Capture the cell that displays the provided text and extract its (x, y) central coordinate. 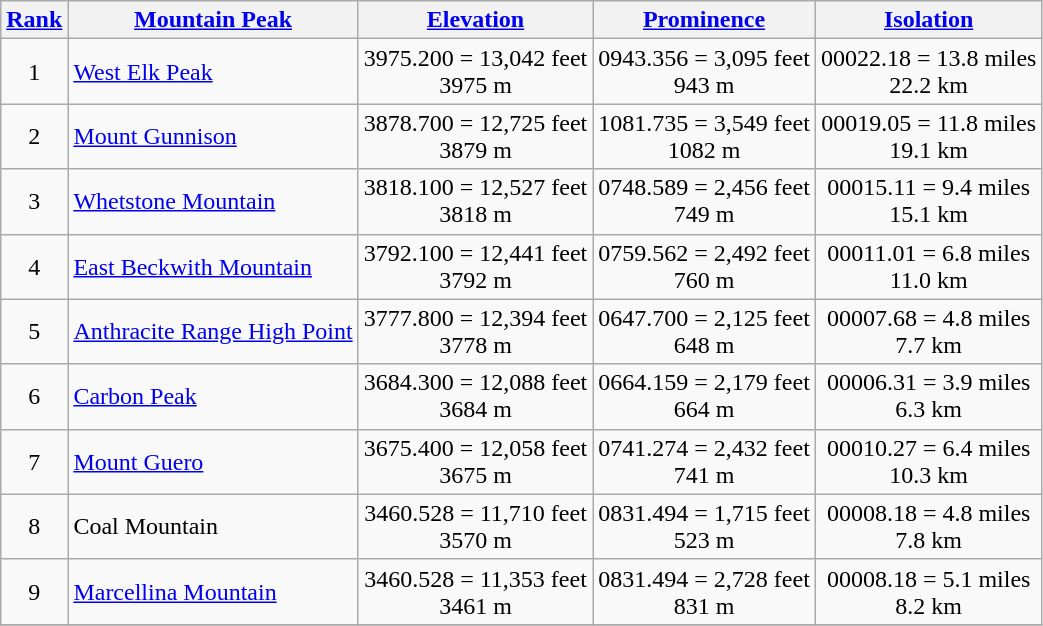
Mount Gunnison (213, 136)
0741.274 = 2,432 feet741 m (704, 462)
Coal Mountain (213, 526)
0943.356 = 3,095 feet943 m (704, 72)
0748.589 = 2,456 feet749 m (704, 202)
Anthracite Range High Point (213, 332)
00022.18 = 13.8 miles22.2 km (928, 72)
1 (34, 72)
Carbon Peak (213, 396)
5 (34, 332)
Mountain Peak (213, 20)
East Beckwith Mountain (213, 266)
7 (34, 462)
Elevation (476, 20)
3684.300 = 12,088 feet3684 m (476, 396)
00008.18 = 4.8 miles7.8 km (928, 526)
3 (34, 202)
9 (34, 592)
3792.100 = 12,441 feet3792 m (476, 266)
0759.562 = 2,492 feet760 m (704, 266)
Isolation (928, 20)
0664.159 = 2,179 feet664 m (704, 396)
00008.18 = 5.1 miles8.2 km (928, 592)
00015.11 = 9.4 miles15.1 km (928, 202)
00019.05 = 11.8 miles19.1 km (928, 136)
0647.700 = 2,125 feet648 m (704, 332)
4 (34, 266)
3818.100 = 12,527 feet3818 m (476, 202)
1081.735 = 3,549 feet1082 m (704, 136)
0831.494 = 2,728 feet831 m (704, 592)
Marcellina Mountain (213, 592)
Prominence (704, 20)
8 (34, 526)
00007.68 = 4.8 miles7.7 km (928, 332)
00011.01 = 6.8 miles11.0 km (928, 266)
Rank (34, 20)
West Elk Peak (213, 72)
3878.700 = 12,725 feet3879 m (476, 136)
00010.27 = 6.4 miles10.3 km (928, 462)
2 (34, 136)
3777.800 = 12,394 feet3778 m (476, 332)
0831.494 = 1,715 feet523 m (704, 526)
3460.528 = 11,710 feet3570 m (476, 526)
3675.400 = 12,058 feet3675 m (476, 462)
3975.200 = 13,042 feet3975 m (476, 72)
Mount Guero (213, 462)
00006.31 = 3.9 miles6.3 km (928, 396)
Whetstone Mountain (213, 202)
6 (34, 396)
3460.528 = 11,353 feet3461 m (476, 592)
